Find where the given text appears and provide that cell's center as (X, Y) coordinate. 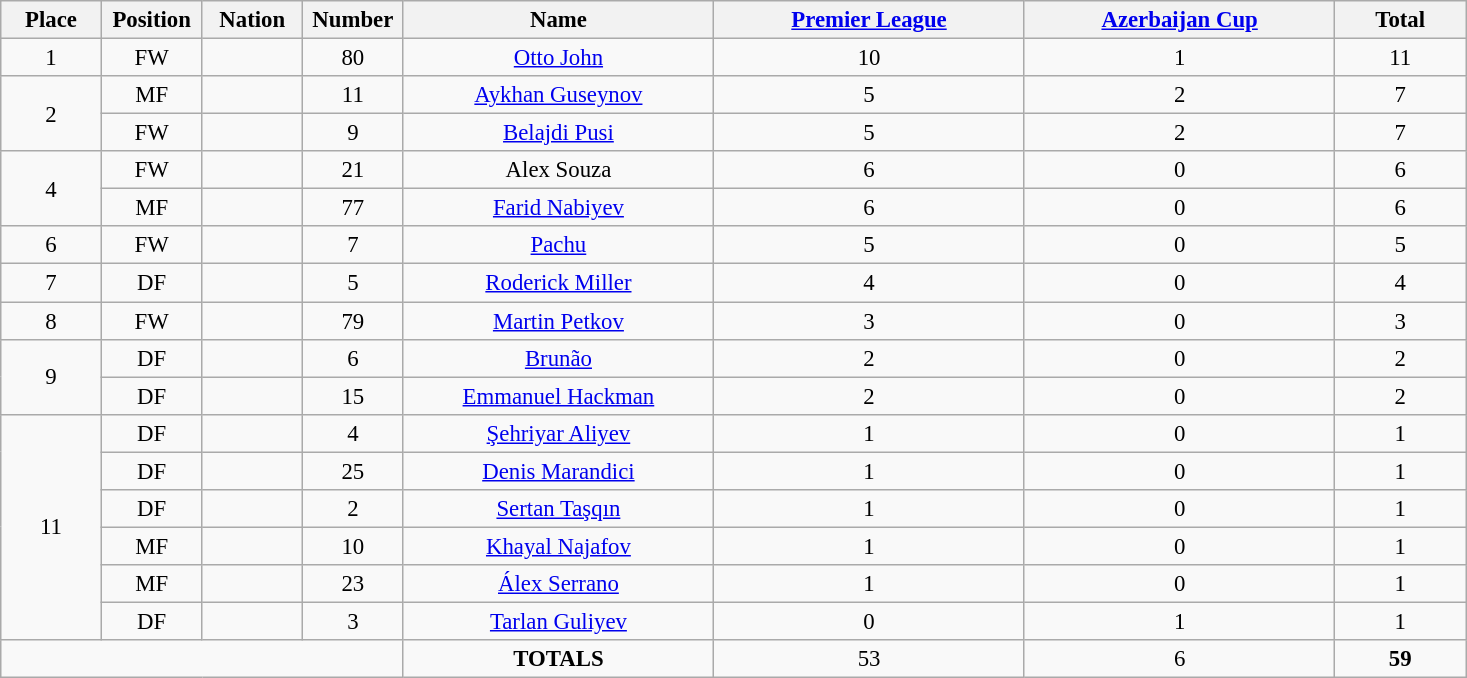
Martin Petkov (558, 321)
Otto John (558, 58)
Number (354, 20)
Pachu (558, 245)
Name (558, 20)
Brunão (558, 358)
Total (1400, 20)
80 (354, 58)
Belajdi Pusi (558, 133)
23 (354, 584)
Álex Serrano (558, 584)
59 (1400, 659)
Farid Nabiyev (558, 208)
Azerbaijan Cup (1180, 20)
Position (152, 20)
21 (354, 170)
25 (354, 471)
Denis Marandici (558, 471)
Sertan Taşqın (558, 509)
Emmanuel Hackman (558, 396)
Alex Souza (558, 170)
15 (354, 396)
Nation (252, 20)
77 (354, 208)
Tarlan Guliyev (558, 621)
Aykhan Guseynov (558, 95)
Şehriyar Aliyev (558, 433)
53 (870, 659)
8 (52, 321)
Roderick Miller (558, 283)
TOTALS (558, 659)
79 (354, 321)
Place (52, 20)
Khayal Najafov (558, 546)
Premier League (870, 20)
